Determine the (x, y) coordinate at the center of the cell enclosing the given text.  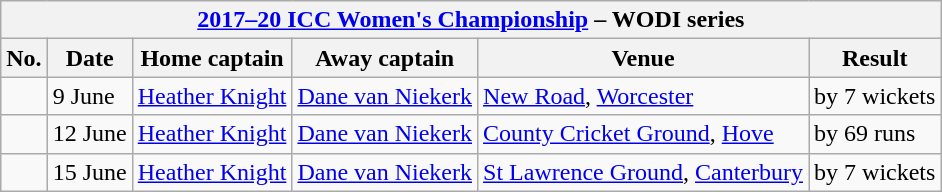
No. (24, 58)
12 June (90, 134)
15 June (90, 172)
New Road, Worcester (644, 96)
Home captain (212, 58)
County Cricket Ground, Hove (644, 134)
9 June (90, 96)
St Lawrence Ground, Canterbury (644, 172)
Away captain (385, 58)
by 69 runs (875, 134)
Result (875, 58)
Date (90, 58)
2017–20 ICC Women's Championship – WODI series (471, 20)
Venue (644, 58)
